Output the (X, Y) coordinate of the center of the cell containing the given text.  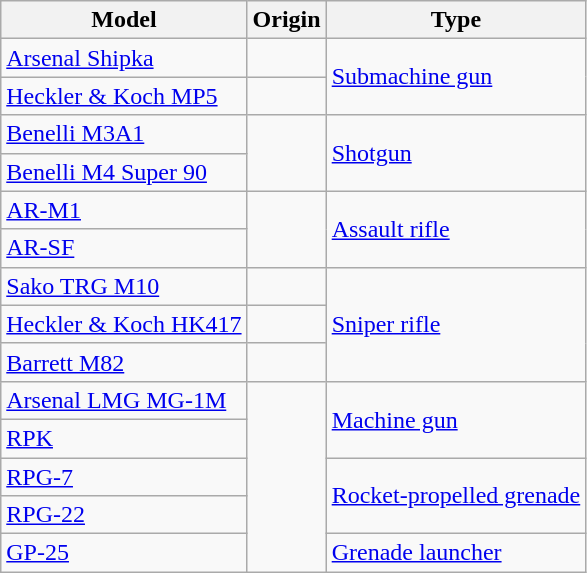
AR-M1 (124, 210)
Machine gun (456, 419)
Heckler & Koch HK417 (124, 324)
Heckler & Koch MP5 (124, 96)
Arsenal Shipka (124, 58)
Grenade launcher (456, 553)
Model (124, 20)
Barrett M82 (124, 362)
Sniper rifle (456, 324)
Submachine gun (456, 77)
RPK (124, 438)
Sako TRG M10 (124, 286)
Benelli M4 Super 90 (124, 172)
AR-SF (124, 248)
Shotgun (456, 153)
RPG-7 (124, 477)
Origin (286, 20)
GP-25 (124, 553)
Benelli M3A1 (124, 134)
Assault rifle (456, 229)
Arsenal LMG MG-1M (124, 400)
Type (456, 20)
RPG-22 (124, 515)
Rocket-propelled grenade (456, 496)
